For the text-containing cell, return its midpoint in [x, y] coordinate format. 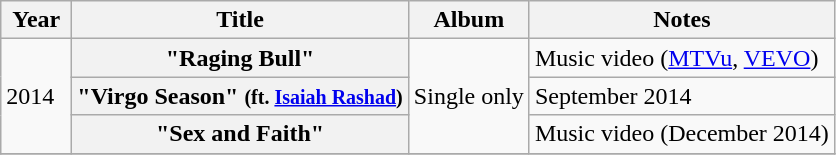
Title [240, 20]
2014 [36, 96]
"Sex and Faith" [240, 134]
Music video (MTVu, VEVO) [682, 58]
"Virgo Season" (ft. Isaiah Rashad) [240, 96]
Notes [682, 20]
Album [468, 20]
"Raging Bull" [240, 58]
Single only [468, 96]
Year [36, 20]
Music video (December 2014) [682, 134]
September 2014 [682, 96]
